Capture the cell that displays the provided text and extract its [X, Y] central coordinate. 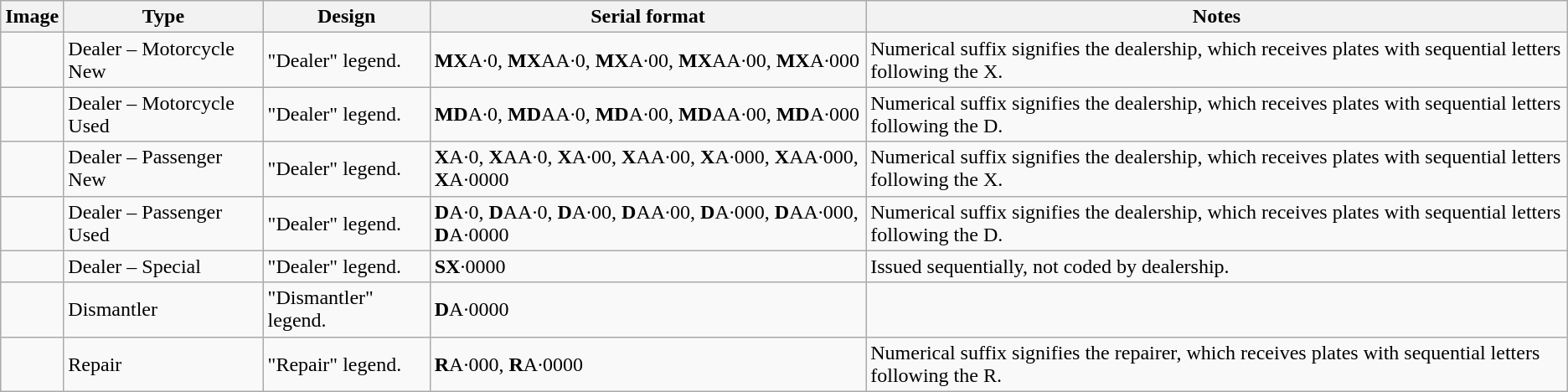
DA·0, DAA·0, DA·00, DAA·00, DA·000, DAA·000, DA·0000 [648, 223]
Dealer – Passenger New [163, 169]
Serial format [648, 17]
Repair [163, 364]
Image [32, 17]
"Dismantler" legend. [347, 310]
DA·0000 [648, 310]
Numerical suffix signifies the repairer, which receives plates with sequential letters following the R. [1217, 364]
Dealer – Passenger Used [163, 223]
"Repair" legend. [347, 364]
Type [163, 17]
Issued sequentially, not coded by dealership. [1217, 266]
MDA·0, MDAA·0, MDA·00, MDAA·00, MDA·000 [648, 114]
MXA·0, MXAA·0, MXA·00, MXAA·00, MXA·000 [648, 60]
Dealer – Special [163, 266]
XA·0, XAA·0, XA·00, XAA·00, XA·000, XAA·000, XA·0000 [648, 169]
SX·0000 [648, 266]
RA·000, RA·0000 [648, 364]
Design [347, 17]
Dismantler [163, 310]
Dealer – Motorcycle New [163, 60]
Dealer – Motorcycle Used [163, 114]
Notes [1217, 17]
